Extract the [x, y] coordinate from the center of the cell holding the provided text.  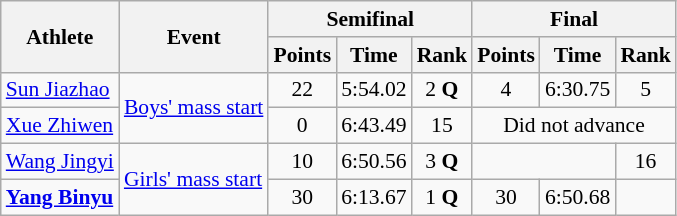
5:54.02 [374, 90]
6:43.49 [374, 126]
5 [646, 90]
10 [302, 162]
6:50.56 [374, 162]
4 [506, 90]
15 [442, 126]
Athlete [60, 36]
6:50.68 [578, 197]
Semifinal [370, 19]
22 [302, 90]
0 [302, 126]
Girls' mass start [194, 180]
Wang Jingyi [60, 162]
Sun Jiazhao [60, 90]
3 Q [442, 162]
Final [574, 19]
Event [194, 36]
2 Q [442, 90]
16 [646, 162]
6:13.67 [374, 197]
Xue Zhiwen [60, 126]
Boys' mass start [194, 108]
6:30.75 [578, 90]
1 Q [442, 197]
Did not advance [574, 126]
Yang Binyu [60, 197]
